Identify which cell holds the provided text, then report its [x, y] central coordinate. 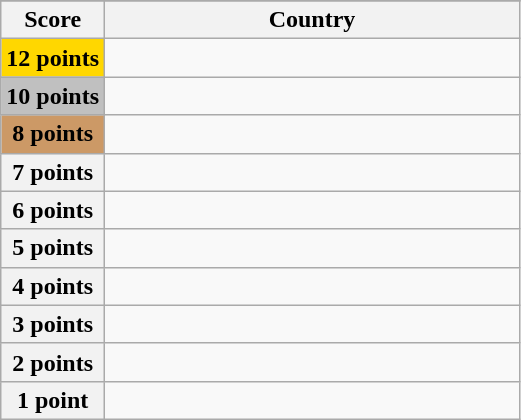
4 points [53, 286]
6 points [53, 210]
10 points [53, 96]
1 point [53, 400]
8 points [53, 134]
2 points [53, 362]
Score [53, 20]
12 points [53, 58]
7 points [53, 172]
Country [312, 20]
3 points [53, 324]
5 points [53, 248]
